From the cell containing the given text, extract its center point as (x, y) coordinate. 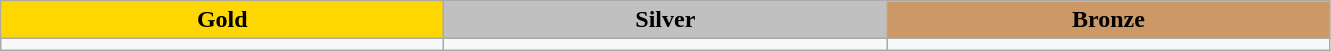
Gold (222, 20)
Bronze (1108, 20)
Silver (666, 20)
